Find where the given text appears and provide that cell's center as (x, y) coordinate. 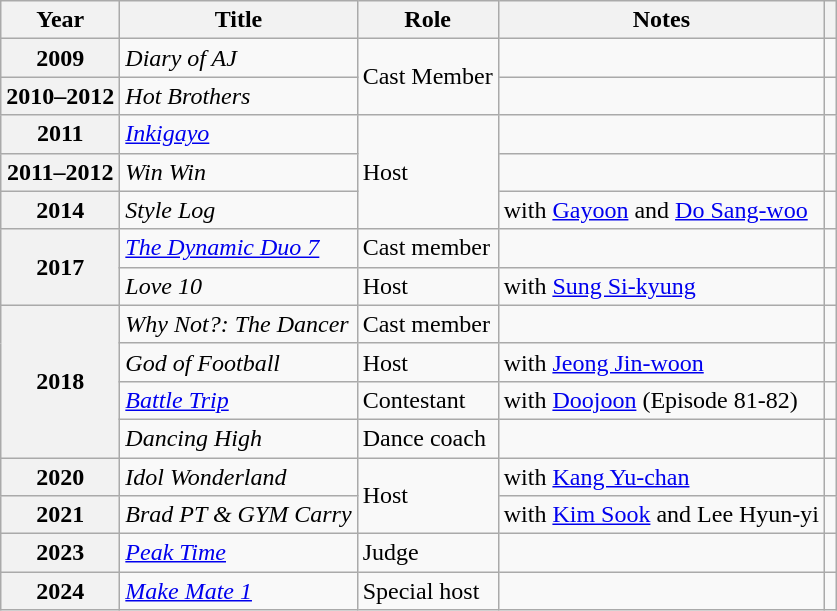
with Kang Yu-chan (661, 477)
Title (238, 20)
with Jeong Jin-woon (661, 362)
2014 (60, 210)
God of Football (238, 362)
Year (60, 20)
with Sung Si-kyung (661, 286)
2020 (60, 477)
2011–2012 (60, 172)
Cast Member (428, 77)
2011 (60, 134)
2017 (60, 267)
2010–2012 (60, 96)
Judge (428, 553)
2009 (60, 58)
Win Win (238, 172)
2021 (60, 515)
2018 (60, 381)
Style Log (238, 210)
Hot Brothers (238, 96)
with Kim Sook and Lee Hyun-yi (661, 515)
Dancing High (238, 438)
Love 10 (238, 286)
Role (428, 20)
Diary of AJ (238, 58)
Idol Wonderland (238, 477)
with Gayoon and Do Sang-woo (661, 210)
Contestant (428, 400)
Notes (661, 20)
Inkigayo (238, 134)
with Doojoon (Episode 81-82) (661, 400)
Why Not?: The Dancer (238, 324)
2024 (60, 591)
Peak Time (238, 553)
Brad PT & GYM Carry (238, 515)
Make Mate 1 (238, 591)
Dance coach (428, 438)
The Dynamic Duo 7 (238, 248)
Special host (428, 591)
Battle Trip (238, 400)
2023 (60, 553)
